Return [x, y] of the center of cell containing provided text 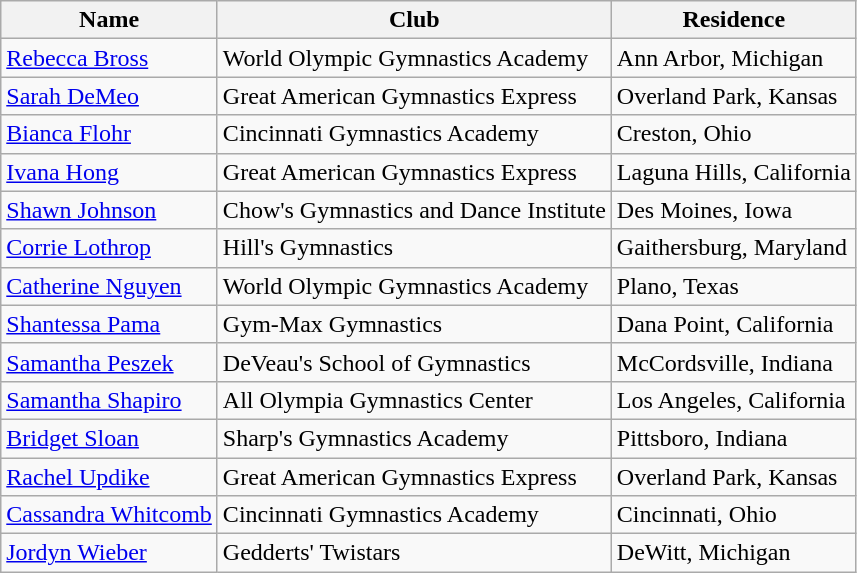
Club [414, 20]
Samantha Peszek [110, 362]
Gedderts' Twistars [414, 553]
Plano, Texas [734, 286]
Rebecca Bross [110, 58]
Jordyn Wieber [110, 553]
McCordsville, Indiana [734, 362]
Hill's Gymnastics [414, 248]
Shantessa Pama [110, 324]
Creston, Ohio [734, 134]
Shawn Johnson [110, 210]
Cincinnati, Ohio [734, 515]
Bianca Flohr [110, 134]
Catherine Nguyen [110, 286]
Dana Point, California [734, 324]
Laguna Hills, California [734, 172]
Samantha Shapiro [110, 400]
DeVeau's School of Gymnastics [414, 362]
Name [110, 20]
Des Moines, Iowa [734, 210]
Corrie Lothrop [110, 248]
Gym-Max Gymnastics [414, 324]
Rachel Updike [110, 477]
Residence [734, 20]
Ann Arbor, Michigan [734, 58]
Ivana Hong [110, 172]
Los Angeles, California [734, 400]
Chow's Gymnastics and Dance Institute [414, 210]
Bridget Sloan [110, 438]
All Olympia Gymnastics Center [414, 400]
Pittsboro, Indiana [734, 438]
DeWitt, Michigan [734, 553]
Cassandra Whitcomb [110, 515]
Sharp's Gymnastics Academy [414, 438]
Gaithersburg, Maryland [734, 248]
Sarah DeMeo [110, 96]
